Scan for the cell matching the given text and deliver its (X, Y) coordinate at center. 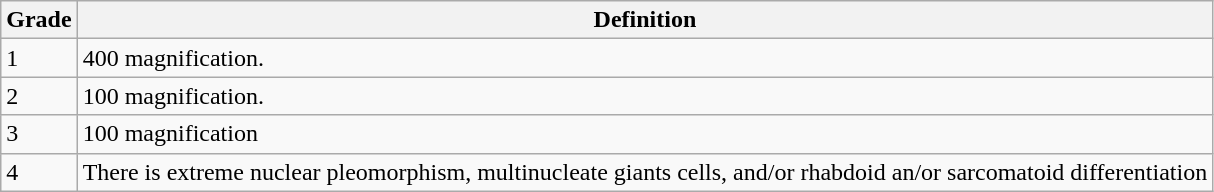
100 magnification (645, 134)
2 (39, 96)
3 (39, 134)
There is extreme nuclear pleomorphism, multinucleate giants cells, and/or rhabdoid an/or sarcomatoid differentiation (645, 172)
400 magnification. (645, 58)
Grade (39, 20)
Definition (645, 20)
100 magnification. (645, 96)
4 (39, 172)
1 (39, 58)
